Extract the (X, Y) coordinate from the center of the cell holding the provided text.  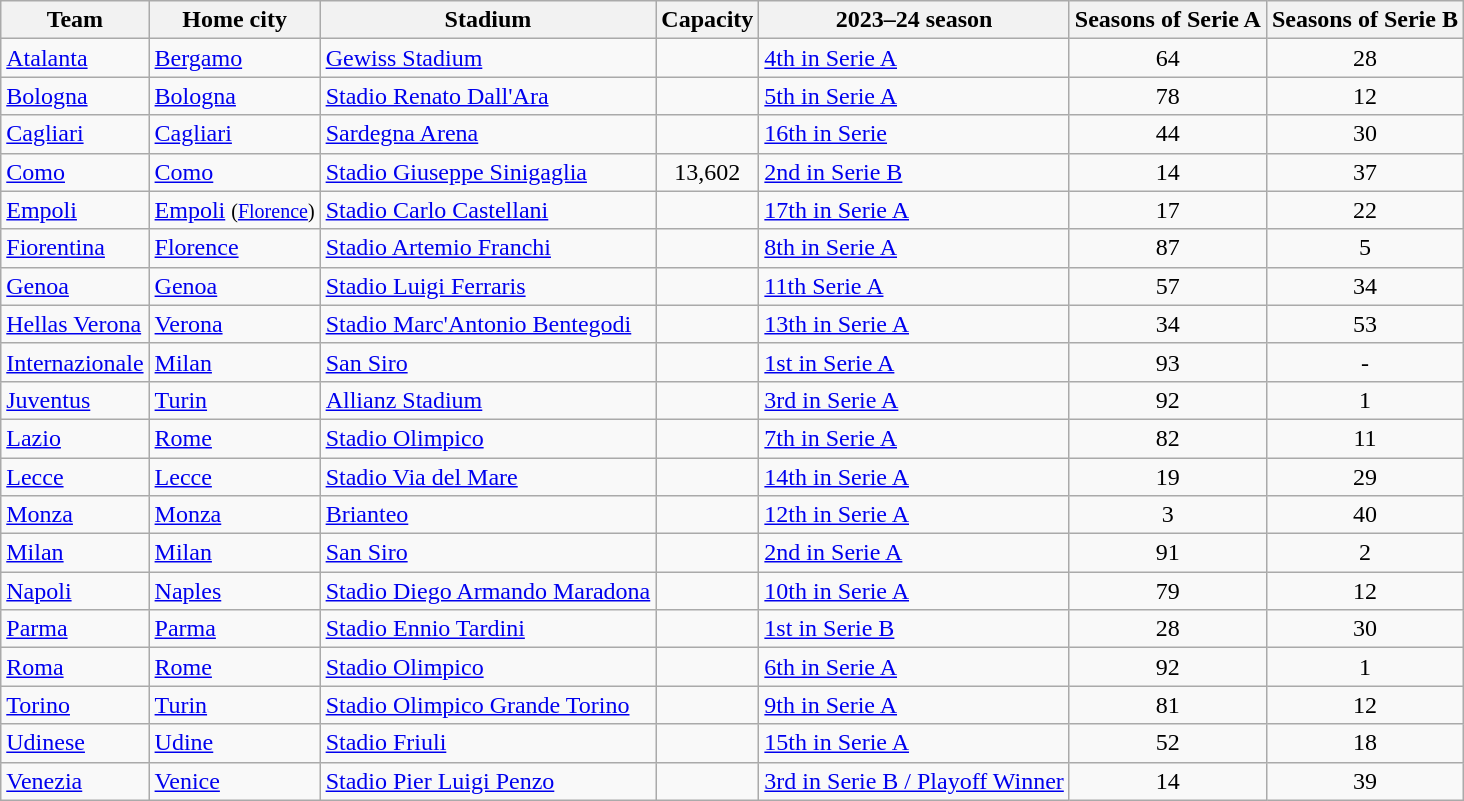
Florence (234, 248)
1st in Serie A (914, 362)
79 (1168, 591)
87 (1168, 248)
17th in Serie A (914, 210)
2 (1364, 553)
Stadium (488, 20)
Stadio Renato Dall'Ara (488, 96)
Roma (75, 667)
Stadio Ennio Tardini (488, 629)
Home city (234, 20)
16th in Serie (914, 134)
81 (1168, 705)
4th in Serie A (914, 58)
2023–24 season (914, 20)
3 (1168, 515)
64 (1168, 58)
Stadio Marc'Antonio Bentegodi (488, 324)
37 (1364, 172)
57 (1168, 286)
5 (1364, 248)
91 (1168, 553)
93 (1168, 362)
17 (1168, 210)
22 (1364, 210)
Lazio (75, 438)
19 (1168, 477)
3rd in Serie A (914, 400)
- (1364, 362)
44 (1168, 134)
29 (1364, 477)
40 (1364, 515)
8th in Serie A (914, 248)
Stadio Giuseppe Sinigaglia (488, 172)
10th in Serie A (914, 591)
11th Serie A (914, 286)
2nd in Serie B (914, 172)
Gewiss Stadium (488, 58)
Allianz Stadium (488, 400)
Stadio Pier Luigi Penzo (488, 781)
Napoli (75, 591)
Stadio Luigi Ferraris (488, 286)
78 (1168, 96)
1st in Serie B (914, 629)
Stadio Diego Armando Maradona (488, 591)
13,602 (708, 172)
Udine (234, 743)
Torino (75, 705)
2nd in Serie A (914, 553)
18 (1364, 743)
Empoli (Florence) (234, 210)
11 (1364, 438)
39 (1364, 781)
Brianteo (488, 515)
82 (1168, 438)
Stadio Olimpico Grande Torino (488, 705)
7th in Serie A (914, 438)
Seasons of Serie A (1168, 20)
Venice (234, 781)
14th in Serie A (914, 477)
Verona (234, 324)
Hellas Verona (75, 324)
Venezia (75, 781)
5th in Serie A (914, 96)
Udinese (75, 743)
Internazionale (75, 362)
12th in Serie A (914, 515)
6th in Serie A (914, 667)
Naples (234, 591)
Seasons of Serie B (1364, 20)
Sardegna Arena (488, 134)
53 (1364, 324)
3rd in Serie B / Playoff Winner (914, 781)
Juventus (75, 400)
Atalanta (75, 58)
Stadio Via del Mare (488, 477)
Empoli (75, 210)
9th in Serie A (914, 705)
Stadio Carlo Castellani (488, 210)
Capacity (708, 20)
Stadio Friuli (488, 743)
Bergamo (234, 58)
13th in Serie A (914, 324)
15th in Serie A (914, 743)
52 (1168, 743)
Fiorentina (75, 248)
Team (75, 20)
Stadio Artemio Franchi (488, 248)
